Return (X, Y) of the center of cell containing provided text 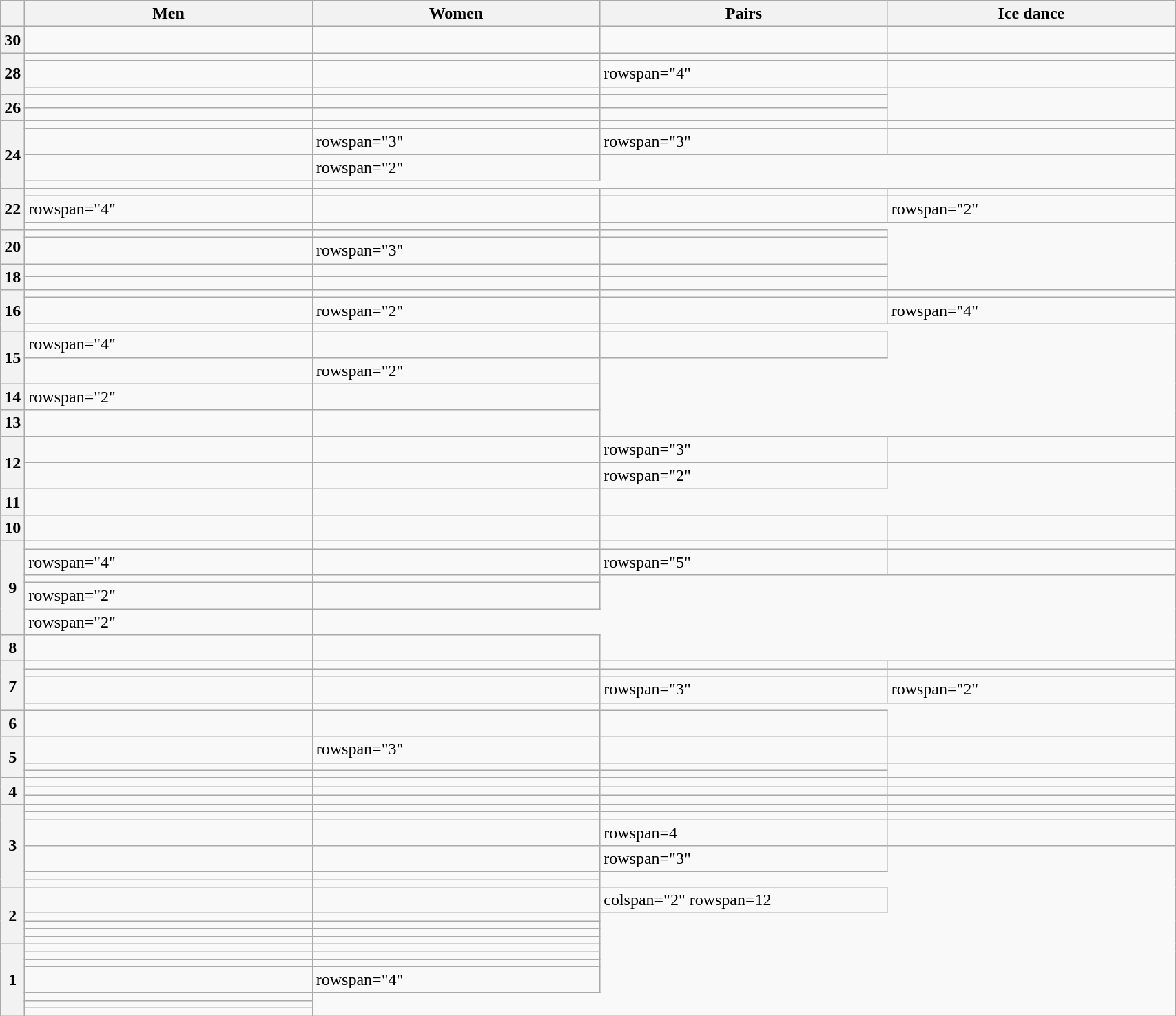
6 (12, 723)
18 (12, 277)
rowspan="5" (744, 561)
8 (12, 648)
12 (12, 462)
28 (12, 74)
Pairs (744, 14)
30 (12, 40)
11 (12, 501)
22 (12, 209)
10 (12, 528)
14 (12, 397)
9 (12, 588)
Ice dance (1031, 14)
15 (12, 357)
rowspan=4 (744, 833)
5 (12, 757)
4 (12, 791)
Men (168, 14)
13 (12, 423)
colspan="2" rowspan=12 (744, 900)
7 (12, 686)
26 (12, 107)
Women (456, 14)
24 (12, 154)
16 (12, 311)
3 (12, 845)
1 (12, 979)
2 (12, 915)
20 (12, 247)
